From the cell containing the given text, extract its center point as (X, Y) coordinate. 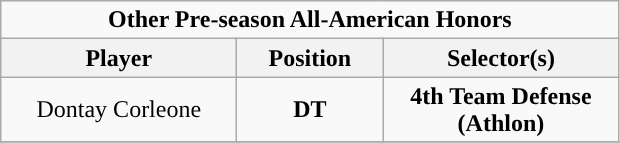
Dontay Corleone (119, 110)
4th Team Defense (Athlon) (501, 110)
Other Pre-season All-American Honors (310, 20)
DT (310, 110)
Position (310, 58)
Player (119, 58)
Selector(s) (501, 58)
